Find where the given text appears and provide that cell's center as (x, y) coordinate. 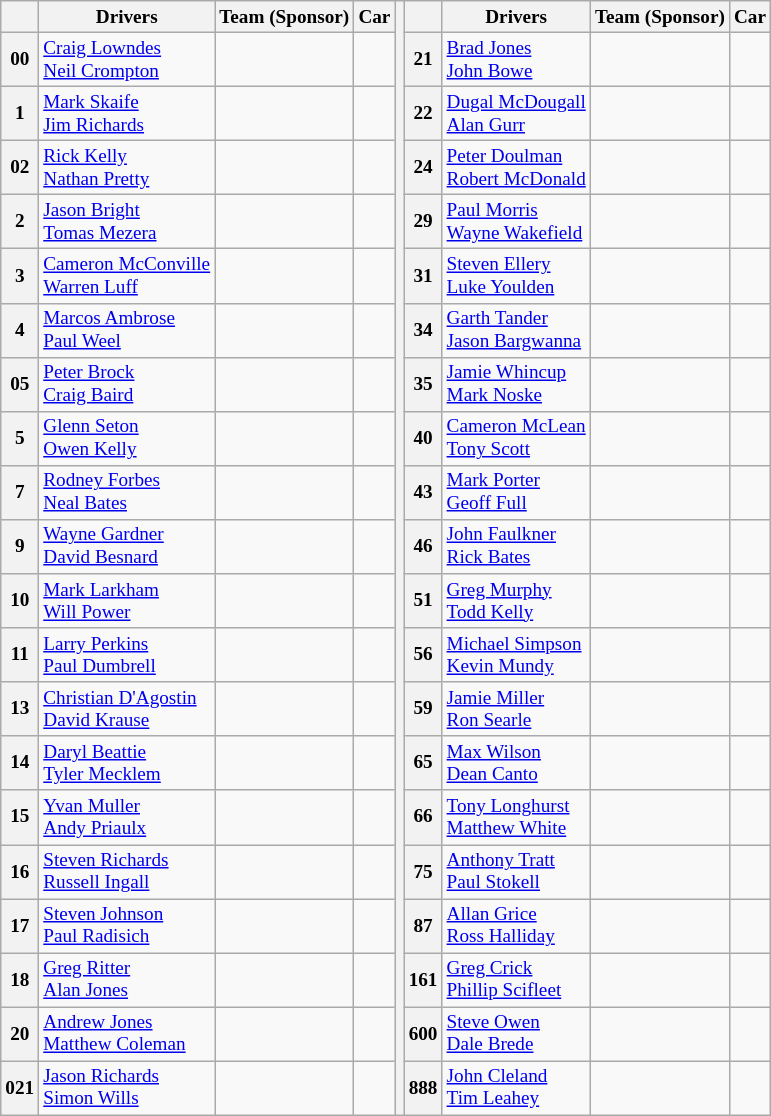
1 (20, 113)
11 (20, 655)
John Faulkner Rick Bates (516, 546)
00 (20, 59)
29 (423, 222)
Mark Larkham Will Power (127, 601)
87 (423, 925)
Wayne Gardner David Besnard (127, 546)
22 (423, 113)
14 (20, 763)
65 (423, 763)
Christian D'Agostin David Krause (127, 709)
31 (423, 276)
Steven Johnson Paul Radisich (127, 925)
7 (20, 492)
Dugal McDougall Alan Gurr (516, 113)
Brad Jones John Bowe (516, 59)
35 (423, 384)
15 (20, 817)
Rick Kelly Nathan Pretty (127, 167)
02 (20, 167)
56 (423, 655)
Paul Morris Wayne Wakefield (516, 222)
888 (423, 1088)
Allan Grice Ross Halliday (516, 925)
Larry Perkins Paul Dumbrell (127, 655)
59 (423, 709)
Max Wilson Dean Canto (516, 763)
4 (20, 330)
Greg Crick Phillip Scifleet (516, 980)
Glenn Seton Owen Kelly (127, 438)
Mark Porter Geoff Full (516, 492)
3 (20, 276)
Rodney Forbes Neal Bates (127, 492)
20 (20, 1034)
24 (423, 167)
Craig Lowndes Neil Crompton (127, 59)
Cameron McConville Warren Luff (127, 276)
Andrew Jones Matthew Coleman (127, 1034)
Daryl Beattie Tyler Mecklem (127, 763)
161 (423, 980)
Greg Murphy Todd Kelly (516, 601)
Greg Ritter Alan Jones (127, 980)
021 (20, 1088)
Steven Richards Russell Ingall (127, 871)
Marcos Ambrose Paul Weel (127, 330)
Jamie Miller Ron Searle (516, 709)
66 (423, 817)
Peter Brock Craig Baird (127, 384)
Michael Simpson Kevin Mundy (516, 655)
Peter Doulman Robert McDonald (516, 167)
2 (20, 222)
21 (423, 59)
5 (20, 438)
Jason Bright Tomas Mezera (127, 222)
Mark Skaife Jim Richards (127, 113)
40 (423, 438)
43 (423, 492)
Yvan Muller Andy Priaulx (127, 817)
Steve Owen Dale Brede (516, 1034)
600 (423, 1034)
13 (20, 709)
75 (423, 871)
16 (20, 871)
Jason Richards Simon Wills (127, 1088)
Garth Tander Jason Bargwanna (516, 330)
17 (20, 925)
Steven Ellery Luke Youlden (516, 276)
Jamie Whincup Mark Noske (516, 384)
34 (423, 330)
51 (423, 601)
46 (423, 546)
Tony Longhurst Matthew White (516, 817)
9 (20, 546)
Anthony Tratt Paul Stokell (516, 871)
05 (20, 384)
18 (20, 980)
10 (20, 601)
John Cleland Tim Leahey (516, 1088)
Cameron McLean Tony Scott (516, 438)
